Return [X, Y] of the center of cell containing provided text 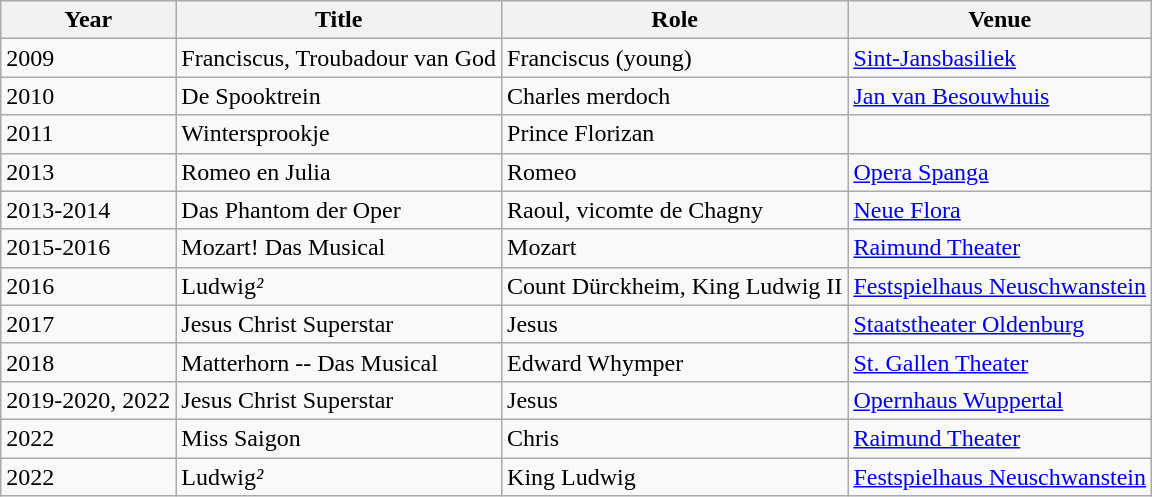
Raoul, vicomte de Chagny [675, 210]
Neue Flora [1000, 210]
Opera Spanga [1000, 172]
De Spooktrein [339, 96]
Jan van Besouwhuis [1000, 96]
Edward Whymper [675, 362]
Opernhaus Wuppertal [1000, 400]
Chris [675, 438]
Charles merdoch [675, 96]
2013 [88, 172]
Romeo en Julia [339, 172]
2010 [88, 96]
Title [339, 20]
Mozart! Das Musical [339, 248]
Count Dürckheim, King Ludwig II [675, 286]
2011 [88, 134]
2009 [88, 58]
Sint-Jansbasiliek [1000, 58]
Matterhorn -- Das Musical [339, 362]
Staatstheater Oldenburg [1000, 324]
Wintersprookje [339, 134]
2018 [88, 362]
2017 [88, 324]
Venue [1000, 20]
Romeo [675, 172]
St. Gallen Theater [1000, 362]
2019-2020, 2022 [88, 400]
Franciscus (young) [675, 58]
2015-2016 [88, 248]
Franciscus, Troubadour van God [339, 58]
Role [675, 20]
Prince Florizan [675, 134]
Mozart [675, 248]
2013-2014 [88, 210]
Year [88, 20]
Miss Saigon [339, 438]
2016 [88, 286]
Das Phantom der Oper [339, 210]
King Ludwig [675, 477]
